From the cell containing the given text, extract its center point as [X, Y] coordinate. 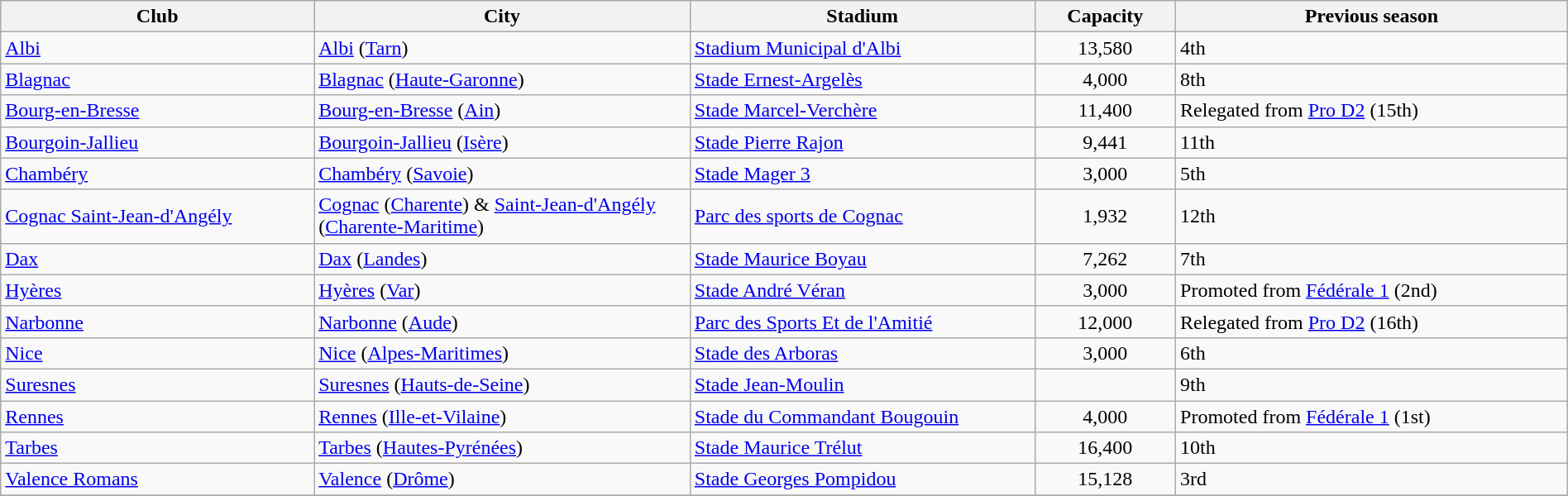
11,400 [1105, 111]
4th [1372, 48]
Club [157, 17]
Hyères [157, 290]
16,400 [1105, 448]
8th [1372, 79]
Tarbes (Hautes-Pyrénées) [503, 448]
Hyères (Var) [503, 290]
Stade Mager 3 [862, 174]
Stade Marcel-Verchère [862, 111]
12,000 [1105, 322]
Nice (Alpes-Maritimes) [503, 353]
Relegated from Pro D2 (16th) [1372, 322]
Stade Ernest-Argelès [862, 79]
7th [1372, 259]
Valence (Drôme) [503, 479]
Narbonne (Aude) [503, 322]
Bourgoin-Jallieu (Isère) [503, 142]
Stade Pierre Rajon [862, 142]
9th [1372, 384]
Tarbes [157, 448]
3rd [1372, 479]
Relegated from Pro D2 (15th) [1372, 111]
6th [1372, 353]
11th [1372, 142]
Blagnac (Haute-Garonne) [503, 79]
Cognac (Charente) & Saint-Jean-d'Angély (Charente-Maritime) [503, 217]
Promoted from Fédérale 1 (2nd) [1372, 290]
Cognac Saint-Jean-d'Angély [157, 217]
Stade Maurice Boyau [862, 259]
Dax (Landes) [503, 259]
Stade Georges Pompidou [862, 479]
Bourg-en-Bresse [157, 111]
Stade du Commandant Bougouin [862, 416]
Rennes (Ille-et-Vilaine) [503, 416]
10th [1372, 448]
Albi (Tarn) [503, 48]
City [503, 17]
Dax [157, 259]
13,580 [1105, 48]
Stade Maurice Trélut [862, 448]
Rennes [157, 416]
Previous season [1372, 17]
Stadium [862, 17]
Bourg-en-Bresse (Ain) [503, 111]
Chambéry [157, 174]
Stadium Municipal d'Albi [862, 48]
1,932 [1105, 217]
Stade André Véran [862, 290]
Suresnes (Hauts-de-Seine) [503, 384]
Valence Romans [157, 479]
Stade Jean-Moulin [862, 384]
Blagnac [157, 79]
Bourgoin-Jallieu [157, 142]
Nice [157, 353]
Albi [157, 48]
12th [1372, 217]
Parc des Sports Et de l'Amitié [862, 322]
7,262 [1105, 259]
Narbonne [157, 322]
Stade des Arboras [862, 353]
Capacity [1105, 17]
9,441 [1105, 142]
Parc des sports de Cognac [862, 217]
Chambéry (Savoie) [503, 174]
5th [1372, 174]
15,128 [1105, 479]
Promoted from Fédérale 1 (1st) [1372, 416]
Suresnes [157, 384]
